Find where the given text appears and provide that cell's center as (x, y) coordinate. 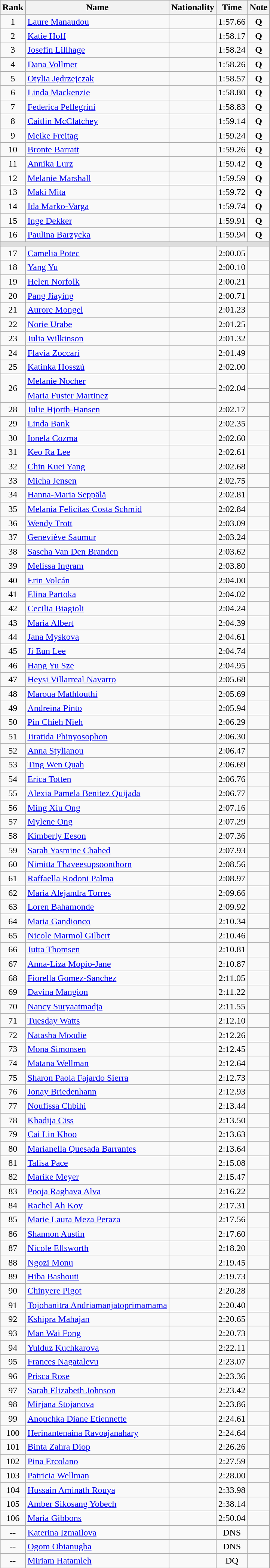
Caitlin McClatchey (97, 121)
Shannon Austin (97, 1234)
Sarah Elizabeth Johnson (97, 1390)
28 (13, 410)
2:02.00 (232, 367)
Ionela Cozma (97, 438)
Kimberly Eeson (97, 836)
1:59.26 (232, 149)
82 (13, 1177)
2:17.31 (232, 1205)
2:23.86 (232, 1404)
Inge Dekker (97, 221)
2:08.97 (232, 879)
1:59.59 (232, 178)
78 (13, 1120)
Anna-Liza Mopio-Jane (97, 964)
Tojohanitra Andriamanjatoprimamama (97, 1305)
1:58.83 (232, 107)
Cecilia Biagioli (97, 608)
Cai Lin Khoo (97, 1134)
Hussain Aminath Rouya (97, 1490)
2:04.00 (232, 580)
26 (13, 388)
Jonay Briedenhann (97, 1092)
Maki Mita (97, 192)
Wendy Trott (97, 523)
2:13.63 (232, 1134)
57 (13, 822)
37 (13, 537)
Name (97, 7)
2:23.07 (232, 1362)
Melanie Nocher (97, 381)
Talisa Pace (97, 1163)
98 (13, 1404)
Raffaella Rodoni Palma (97, 879)
25 (13, 367)
2:20.65 (232, 1319)
2:12.45 (232, 1049)
2:04.39 (232, 622)
Khadija Ciss (97, 1120)
50 (13, 722)
1:58.26 (232, 64)
2:15.47 (232, 1177)
3 (13, 50)
2:04.02 (232, 594)
73 (13, 1049)
2:02.04 (232, 388)
45 (13, 651)
49 (13, 708)
105 (13, 1504)
Time (232, 7)
52 (13, 751)
2:22.11 (232, 1348)
46 (13, 665)
Flavia Zoccari (97, 353)
Mirjana Stojanova (97, 1404)
Linda Mackenzie (97, 93)
1:59.24 (232, 135)
11 (13, 164)
Micha Jensen (97, 481)
2:02.60 (232, 438)
2:11.05 (232, 978)
Ida Marko-Varga (97, 207)
2:06.30 (232, 736)
36 (13, 523)
Julie Hjorth-Hansen (97, 410)
64 (13, 921)
38 (13, 552)
86 (13, 1234)
2:09.66 (232, 893)
Ming Xiu Ong (97, 807)
Geneviève Saumur (97, 537)
Helen Norfolk (97, 282)
2:18.20 (232, 1248)
15 (13, 221)
89 (13, 1276)
2 (13, 36)
Josefin Lillhage (97, 50)
Katinka Hosszú (97, 367)
2:07.16 (232, 807)
Hiba Bashouti (97, 1276)
21 (13, 310)
Maria Gandionco (97, 921)
91 (13, 1305)
Otylia Jędrzejczak (97, 78)
Dana Vollmer (97, 64)
2:00.71 (232, 296)
13 (13, 192)
47 (13, 680)
Keo Ra Lee (97, 452)
2:07.36 (232, 836)
31 (13, 452)
76 (13, 1092)
2:09.92 (232, 907)
Elina Partoka (97, 594)
2:23.42 (232, 1390)
Miriam Hatamleh (97, 1561)
92 (13, 1319)
2:02.61 (232, 452)
Tuesday Watts (97, 1021)
77 (13, 1106)
Aurore Mongel (97, 310)
2:10.46 (232, 935)
Natasha Moodie (97, 1035)
2:50.04 (232, 1518)
2:24.61 (232, 1419)
Amber Sikosang Yobech (97, 1504)
68 (13, 978)
12 (13, 178)
Matana Wellman (97, 1063)
Nicole Marmol Gilbert (97, 935)
2:26.26 (232, 1447)
2:17.56 (232, 1220)
65 (13, 935)
2:04.74 (232, 651)
2:03.24 (232, 537)
Hanna-Maria Seppälä (97, 495)
Laure Manaudou (97, 22)
2:23.36 (232, 1376)
66 (13, 950)
22 (13, 324)
95 (13, 1362)
2:04.61 (232, 637)
2:13.50 (232, 1120)
Yulduz Kuchkarova (97, 1348)
Maria Albert (97, 622)
2:05.69 (232, 694)
2:11.55 (232, 1006)
70 (13, 1006)
85 (13, 1220)
2:01.23 (232, 310)
2:02.84 (232, 509)
60 (13, 864)
Fiorella Gomez-Sanchez (97, 978)
2:05.94 (232, 708)
Frances Nagatalevu (97, 1362)
Maria Fuster Martinez (97, 395)
2:02.81 (232, 495)
5 (13, 78)
97 (13, 1390)
2:12.10 (232, 1021)
2:00.10 (232, 267)
1:58.80 (232, 93)
53 (13, 765)
2:27.59 (232, 1461)
2:00.05 (232, 253)
2:01.32 (232, 338)
29 (13, 424)
87 (13, 1248)
20 (13, 296)
40 (13, 580)
Meike Freitag (97, 135)
2:06.76 (232, 779)
59 (13, 850)
51 (13, 736)
Prisca Rose (97, 1376)
Note (259, 7)
Linda Bank (97, 424)
Maria Alejandra Torres (97, 893)
1:59.74 (232, 207)
7 (13, 107)
1:59.14 (232, 121)
Rank (13, 7)
18 (13, 267)
Binta Zahra Diop (97, 1447)
Herinantenaina Ravoajanahary (97, 1433)
42 (13, 608)
Loren Bahamonde (97, 907)
81 (13, 1163)
Maria Gibbons (97, 1518)
Pooja Raghava Alva (97, 1191)
Rachel Ah Koy (97, 1205)
2:33.98 (232, 1490)
2:06.47 (232, 751)
Katie Hoff (97, 36)
Maroua Mathlouthi (97, 694)
Bronte Barratt (97, 149)
Chinyere Pigot (97, 1291)
14 (13, 207)
61 (13, 879)
19 (13, 282)
Davina Mangion (97, 992)
Nancy Suryaatmadja (97, 1006)
24 (13, 353)
Sarah Yasmine Chahed (97, 850)
55 (13, 793)
35 (13, 509)
2:15.08 (232, 1163)
100 (13, 1433)
90 (13, 1291)
17 (13, 253)
Pang Jiaying (97, 296)
43 (13, 622)
2:28.00 (232, 1475)
Heysi Villarreal Navarro (97, 680)
2:04.24 (232, 608)
93 (13, 1333)
34 (13, 495)
2:03.80 (232, 566)
Camelia Potec (97, 253)
Patricia Wellman (97, 1475)
2:19.45 (232, 1262)
Erin Volcán (97, 580)
67 (13, 964)
32 (13, 466)
Norie Urabe (97, 324)
Ji Eun Lee (97, 651)
23 (13, 338)
1:59.94 (232, 235)
Sascha Van Den Branden (97, 552)
Jutta Thomsen (97, 950)
2:01.25 (232, 324)
2:08.56 (232, 864)
1:58.17 (232, 36)
2:13.64 (232, 1149)
101 (13, 1447)
2:13.44 (232, 1106)
2:12.26 (232, 1035)
30 (13, 438)
2:20.28 (232, 1291)
2:05.68 (232, 680)
1:58.57 (232, 78)
Paulina Barzycka (97, 235)
69 (13, 992)
80 (13, 1149)
Nimitta Thaveesupsoonthorn (97, 864)
75 (13, 1077)
Federica Pellegrini (97, 107)
Ogom Obianugba (97, 1547)
Ting Wen Quah (97, 765)
1:59.72 (232, 192)
62 (13, 893)
41 (13, 594)
Jana Myskova (97, 637)
6 (13, 93)
8 (13, 121)
72 (13, 1035)
2:06.69 (232, 765)
2:04.95 (232, 665)
Alexia Pamela Benitez Quijada (97, 793)
Melanie Marshall (97, 178)
2:10.87 (232, 964)
2:24.64 (232, 1433)
Marianella Quesada Barrantes (97, 1149)
2:12.64 (232, 1063)
94 (13, 1348)
DQ (232, 1561)
2:06.77 (232, 793)
2:07.29 (232, 822)
Katerina Izmailova (97, 1532)
2:03.62 (232, 552)
Nationality (193, 7)
74 (13, 1063)
2:12.73 (232, 1077)
96 (13, 1376)
Annika Lurz (97, 164)
2:17.60 (232, 1234)
84 (13, 1205)
79 (13, 1134)
Melissa Ingram (97, 566)
2:01.49 (232, 353)
10 (13, 149)
83 (13, 1191)
2:02.75 (232, 481)
Yang Yu (97, 267)
2:03.09 (232, 523)
1 (13, 22)
16 (13, 235)
Nicole Ellsworth (97, 1248)
2:16.22 (232, 1191)
39 (13, 566)
Pin Chieh Nieh (97, 722)
2:02.68 (232, 466)
2:00.21 (232, 282)
Andreina Pinto (97, 708)
Mylene Ong (97, 822)
2:10.34 (232, 921)
2:02.17 (232, 410)
2:12.93 (232, 1092)
103 (13, 1475)
106 (13, 1518)
102 (13, 1461)
Anna Stylianou (97, 751)
1:59.42 (232, 164)
1:58.24 (232, 50)
63 (13, 907)
Anouchka Diane Etiennette (97, 1419)
33 (13, 481)
88 (13, 1262)
Erica Totten (97, 779)
Kshipra Mahajan (97, 1319)
Hang Yu Sze (97, 665)
99 (13, 1419)
9 (13, 135)
Chin Kuei Yang (97, 466)
2:11.22 (232, 992)
2:19.73 (232, 1276)
58 (13, 836)
Man Wai Fong (97, 1333)
1:59.91 (232, 221)
Julia Wilkinson (97, 338)
4 (13, 64)
71 (13, 1021)
48 (13, 694)
54 (13, 779)
Sharon Paola Fajardo Sierra (97, 1077)
2:07.93 (232, 850)
Mona Simonsen (97, 1049)
2:10.81 (232, 950)
Pina Ercolano (97, 1461)
44 (13, 637)
2:06.29 (232, 722)
Jiratida Phinyosophon (97, 736)
1:57.66 (232, 22)
56 (13, 807)
Marie Laura Meza Peraza (97, 1220)
Ngozi Monu (97, 1262)
Noufissa Chbihi (97, 1106)
2:02.35 (232, 424)
2:20.40 (232, 1305)
Melania Felicitas Costa Schmid (97, 509)
Marike Meyer (97, 1177)
2:20.73 (232, 1333)
2:38.14 (232, 1504)
104 (13, 1490)
